Identify which cell holds the provided text, then report its (X, Y) central coordinate. 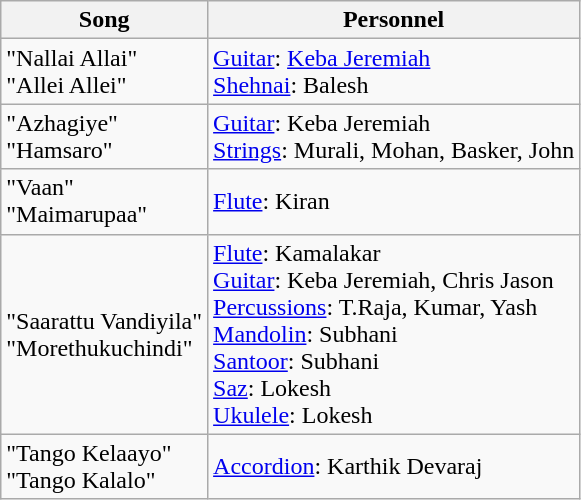
Flute: Kiran (394, 202)
Guitar: Keba JeremiahStrings: Murali, Mohan, Basker, John (394, 136)
"Azhagiye""Hamsaro" (104, 136)
Song (104, 20)
Accordion: Karthik Devaraj (394, 466)
"Saarattu Vandiyila""Morethukuchindi" (104, 334)
"Nallai Allai""Allei Allei" (104, 72)
Personnel (394, 20)
Guitar: Keba JeremiahShehnai: Balesh (394, 72)
Flute: KamalakarGuitar: Keba Jeremiah, Chris JasonPercussions: T.Raja, Kumar, YashMandolin: SubhaniSantoor: SubhaniSaz: LokeshUkulele: Lokesh (394, 334)
"Tango Kelaayo""Tango Kalalo" (104, 466)
"Vaan""Maimarupaa" (104, 202)
